Search for the cell housing the specified text and yield its [x, y] center coordinate. 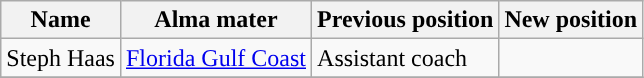
Alma mater [216, 20]
Assistant coach [406, 58]
Previous position [406, 20]
Name [61, 20]
Steph Haas [61, 58]
Florida Gulf Coast [216, 58]
New position [571, 20]
